Determine the [x, y] coordinate at the center of the cell enclosing the given text.  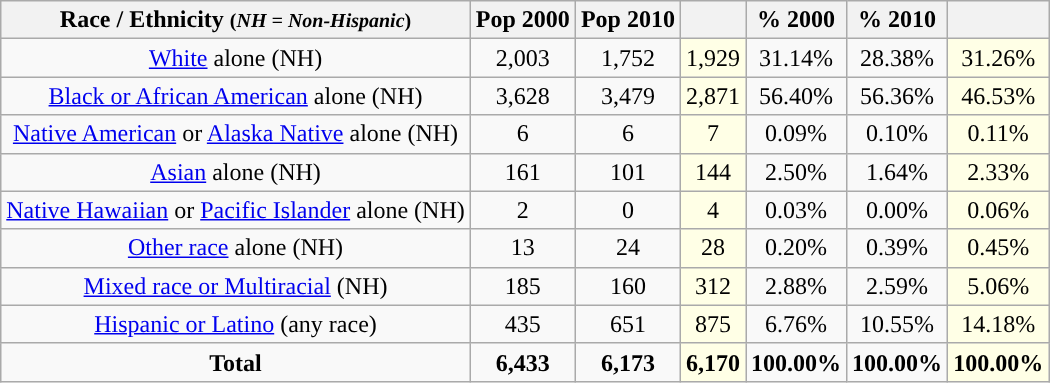
Pop 2000 [522, 20]
56.36% [898, 96]
312 [712, 286]
56.40% [796, 96]
2.59% [898, 286]
13 [522, 248]
6,170 [712, 362]
Hispanic or Latino (any race) [236, 324]
4 [712, 210]
1,752 [628, 58]
0 [628, 210]
1,929 [712, 58]
6,433 [522, 362]
1.64% [898, 172]
0.10% [898, 134]
Black or African American alone (NH) [236, 96]
28.38% [898, 58]
31.14% [796, 58]
3,479 [628, 96]
2,003 [522, 58]
% 2010 [898, 20]
0.11% [998, 134]
0.39% [898, 248]
160 [628, 286]
0.03% [796, 210]
46.53% [998, 96]
6,173 [628, 362]
Native American or Alaska Native alone (NH) [236, 134]
14.18% [998, 324]
0.20% [796, 248]
875 [712, 324]
Race / Ethnicity (NH = Non-Hispanic) [236, 20]
651 [628, 324]
Other race alone (NH) [236, 248]
Mixed race or Multiracial (NH) [236, 286]
Native Hawaiian or Pacific Islander alone (NH) [236, 210]
0.45% [998, 248]
2,871 [712, 96]
2.50% [796, 172]
White alone (NH) [236, 58]
161 [522, 172]
7 [712, 134]
Total [236, 362]
101 [628, 172]
% 2000 [796, 20]
28 [712, 248]
0.06% [998, 210]
2.88% [796, 286]
0.00% [898, 210]
2 [522, 210]
3,628 [522, 96]
185 [522, 286]
Pop 2010 [628, 20]
10.55% [898, 324]
Asian alone (NH) [236, 172]
5.06% [998, 286]
2.33% [998, 172]
24 [628, 248]
31.26% [998, 58]
144 [712, 172]
435 [522, 324]
0.09% [796, 134]
6.76% [796, 324]
